Find where the given text appears and provide that cell's center as [X, Y] coordinate. 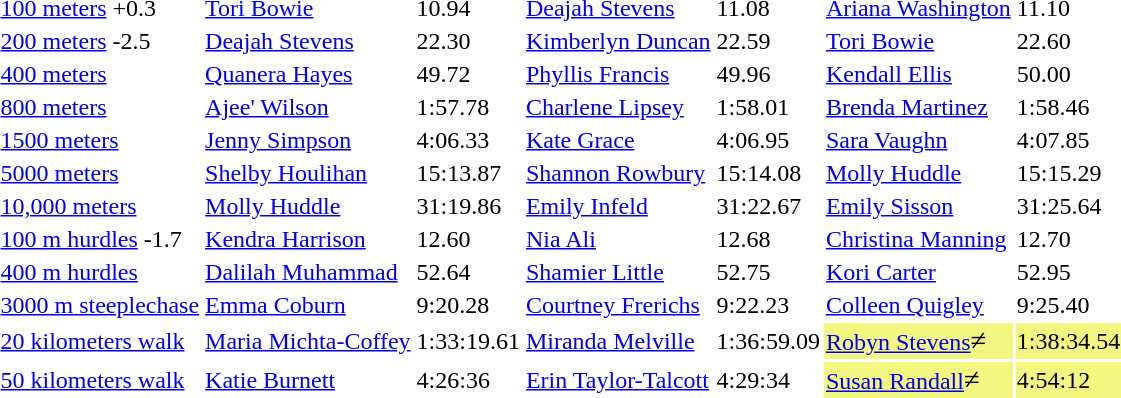
Nia Ali [618, 239]
12.68 [768, 239]
1:33:19.61 [468, 341]
Kate Grace [618, 140]
31:25.64 [1068, 206]
Miranda Melville [618, 341]
15:13.87 [468, 173]
49.96 [768, 74]
Charlene Lipsey [618, 107]
15:15.29 [1068, 173]
9:20.28 [468, 305]
Quanera Hayes [308, 74]
4:54:12 [1068, 380]
Jenny Simpson [308, 140]
Emily Sisson [918, 206]
1:57.78 [468, 107]
Emma Coburn [308, 305]
1:38:34.54 [1068, 341]
52.95 [1068, 272]
Phyllis Francis [618, 74]
Brenda Martinez [918, 107]
Robyn Stevens≠ [918, 341]
52.75 [768, 272]
22.30 [468, 41]
Kimberlyn Duncan [618, 41]
4:26:36 [468, 380]
31:22.67 [768, 206]
Sara Vaughn [918, 140]
49.72 [468, 74]
Christina Manning [918, 239]
Shelby Houlihan [308, 173]
22.59 [768, 41]
4:29:34 [768, 380]
Courtney Frerichs [618, 305]
Kendra Harrison [308, 239]
Maria Michta-Coffey [308, 341]
Susan Randall≠ [918, 380]
4:06.33 [468, 140]
Kendall Ellis [918, 74]
50.00 [1068, 74]
Kori Carter [918, 272]
1:58.46 [1068, 107]
Shamier Little [618, 272]
9:25.40 [1068, 305]
15:14.08 [768, 173]
Colleen Quigley [918, 305]
22.60 [1068, 41]
52.64 [468, 272]
Erin Taylor-Talcott [618, 380]
1:36:59.09 [768, 341]
Deajah Stevens [308, 41]
12.60 [468, 239]
Ajee' Wilson [308, 107]
4:07.85 [1068, 140]
9:22.23 [768, 305]
12.70 [1068, 239]
Katie Burnett [308, 380]
Shannon Rowbury [618, 173]
31:19.86 [468, 206]
Tori Bowie [918, 41]
1:58.01 [768, 107]
Dalilah Muhammad [308, 272]
Emily Infeld [618, 206]
4:06.95 [768, 140]
